For the text-containing cell, return its midpoint in (X, Y) coordinate format. 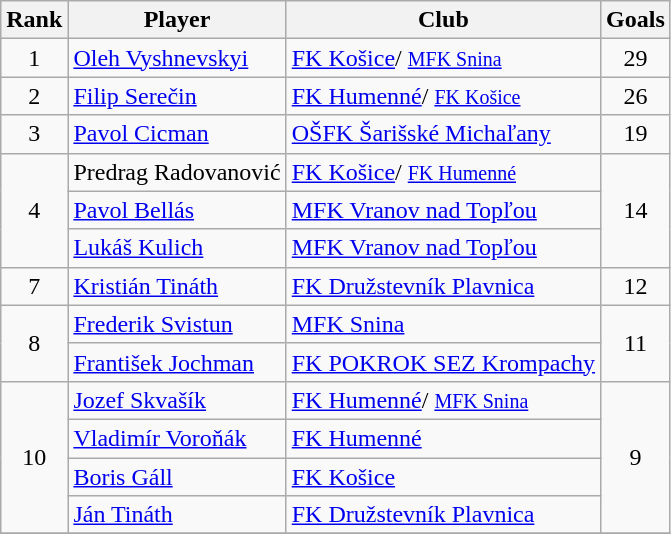
29 (636, 58)
26 (636, 96)
OŠFK Šarišské Michaľany (443, 134)
Vladimír Voroňák (177, 438)
2 (34, 96)
Boris Gáll (177, 477)
3 (34, 134)
4 (34, 210)
Pavol Cicman (177, 134)
10 (34, 457)
9 (636, 457)
1 (34, 58)
Goals (636, 20)
Kristián Tináth (177, 286)
11 (636, 343)
FK Humenné/ MFK Snina (443, 400)
Oleh Vyshnevskyi (177, 58)
19 (636, 134)
12 (636, 286)
František Jochman (177, 362)
FK POKROK SEZ Krompachy (443, 362)
Lukáš Kulich (177, 248)
MFK Snina (443, 324)
Filip Serečin (177, 96)
FK Košice/ MFK Snina (443, 58)
14 (636, 210)
FK Košice/ FK Humenné (443, 172)
FK Humenné/ FK Košice (443, 96)
7 (34, 286)
Ján Tináth (177, 515)
Predrag Radovanović (177, 172)
Player (177, 20)
FK Humenné (443, 438)
Jozef Skvašík (177, 400)
Frederik Svistun (177, 324)
8 (34, 343)
Pavol Bellás (177, 210)
FK Košice (443, 477)
Club (443, 20)
Rank (34, 20)
